Search for the cell housing the specified text and yield its [X, Y] center coordinate. 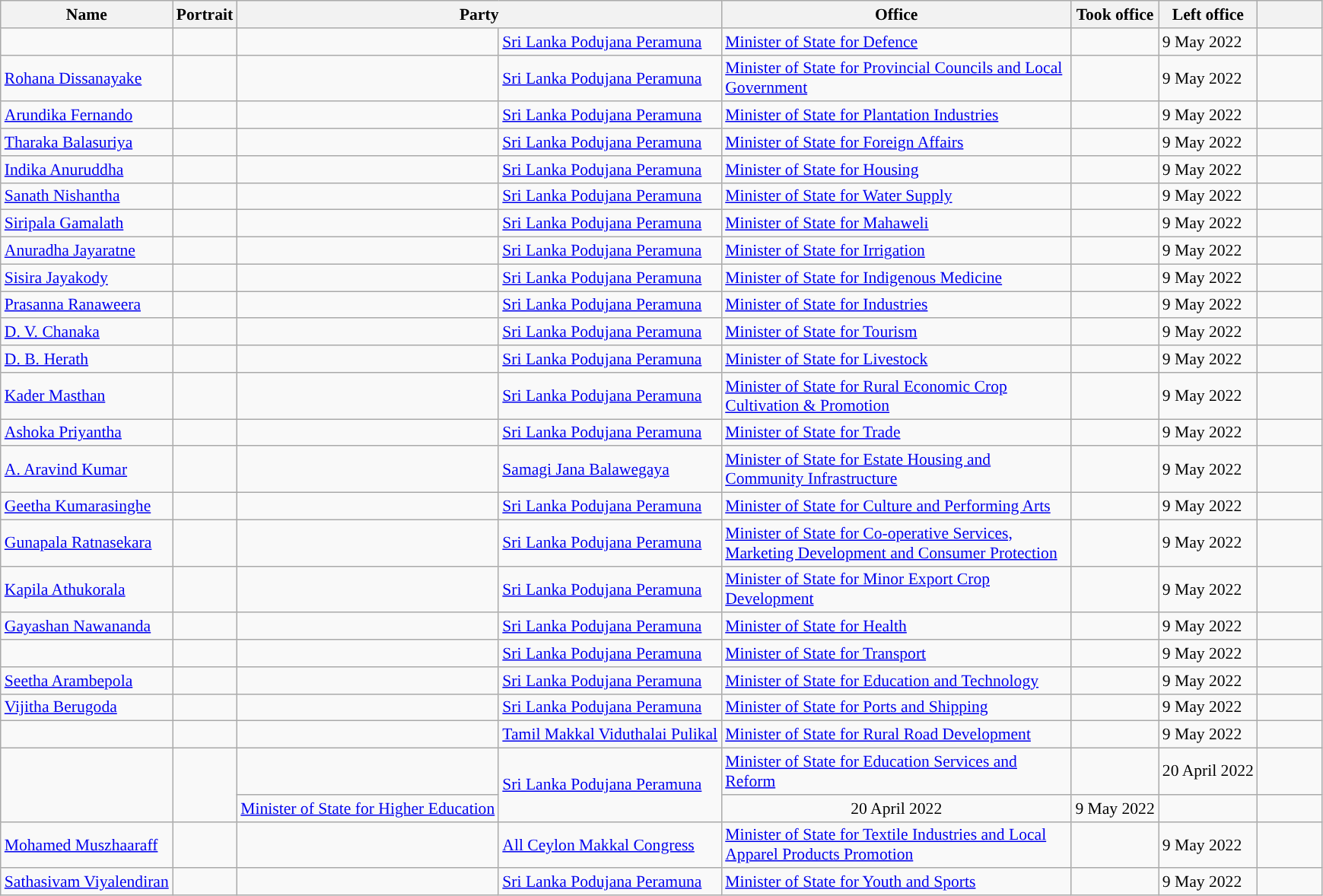
Anuradha Jayaratne [87, 251]
Minister of State for Transport [896, 653]
D. V. Chanaka [87, 332]
Minister of State for Rural Road Development [896, 735]
Sanath Nishantha [87, 196]
Indika Anuruddha [87, 170]
Minister of State for Tourism [896, 332]
Minister of State for Health [896, 627]
Kader Masthan [87, 396]
Minister of State for Minor Export Crop Development [896, 589]
Minister of State for Mahaweli [896, 224]
A. Aravind Kumar [87, 470]
Minister of State for Textile Industries and Local Apparel Products Promotion [896, 844]
Ashoka Priyantha [87, 433]
All Ceylon Makkal Congress [610, 844]
Party [479, 14]
Minister of State for Defence [896, 42]
Left office [1208, 14]
Kapila Athukorala [87, 589]
Minister of State for Education Services and Reform [896, 771]
Sathasivam Viyalendiran [87, 882]
Minister of State for Rural Economic Crop Cultivation & Promotion [896, 396]
Minister of State for Provincial Councils and Local Government [896, 78]
Arundika Fernando [87, 116]
Minister of State for Estate Housing and Community Infrastructure [896, 470]
Minister of State for Co-operative Services, Marketing Development and Consumer Protection [896, 543]
Office [896, 14]
Rohana Dissanayake [87, 78]
Prasanna Ranaweera [87, 305]
Minister of State for Housing [896, 170]
Minister of State for Irrigation [896, 251]
Minister of State for Foreign Affairs [896, 142]
Gunapala Ratnasekara [87, 543]
Minister of State for Higher Education [367, 809]
Mohamed Muszhaaraff [87, 844]
Portrait [205, 14]
Tharaka Balasuriya [87, 142]
Minister of State for Industries [896, 305]
Geetha Kumarasinghe [87, 507]
D. B. Herath [87, 359]
Gayashan Nawananda [87, 627]
Minister of State for Indigenous Medicine [896, 278]
Minister of State for Plantation Industries [896, 116]
Minister of State for Education and Technology [896, 681]
Minister of State for Water Supply [896, 196]
Samagi Jana Balawegaya [610, 470]
Siripala Gamalath [87, 224]
Minister of State for Culture and Performing Arts [896, 507]
Name [87, 14]
Seetha Arambepola [87, 681]
Tamil Makkal Viduthalai Pulikal [610, 735]
Vijitha Berugoda [87, 707]
Minister of State for Youth and Sports [896, 882]
Minister of State for Livestock [896, 359]
Minister of State for Ports and Shipping [896, 707]
Took office [1115, 14]
Minister of State for Trade [896, 433]
Sisira Jayakody [87, 278]
